Extract the (x, y) coordinate from the center of the cell holding the provided text.  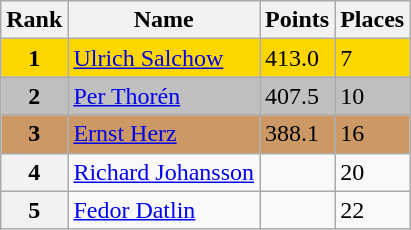
20 (372, 172)
Ulrich Salchow (164, 58)
Points (298, 20)
3 (34, 134)
Rank (34, 20)
2 (34, 96)
16 (372, 134)
Ernst Herz (164, 134)
7 (372, 58)
22 (372, 210)
413.0 (298, 58)
Per Thorén (164, 96)
5 (34, 210)
10 (372, 96)
Places (372, 20)
1 (34, 58)
4 (34, 172)
Fedor Datlin (164, 210)
Name (164, 20)
388.1 (298, 134)
407.5 (298, 96)
Richard Johansson (164, 172)
